Identify which cell holds the provided text, then report its [x, y] central coordinate. 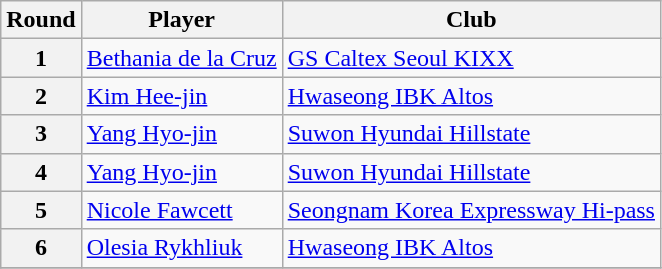
GS Caltex Seoul KIXX [471, 58]
3 [41, 134]
Olesia Rykhliuk [182, 248]
2 [41, 96]
4 [41, 172]
5 [41, 210]
1 [41, 58]
Club [471, 20]
Nicole Fawcett [182, 210]
Kim Hee-jin [182, 96]
Player [182, 20]
Bethania de la Cruz [182, 58]
Seongnam Korea Expressway Hi-pass [471, 210]
Round [41, 20]
6 [41, 248]
